Provide the [x, y] coordinate of the cell's center where the given text is located.  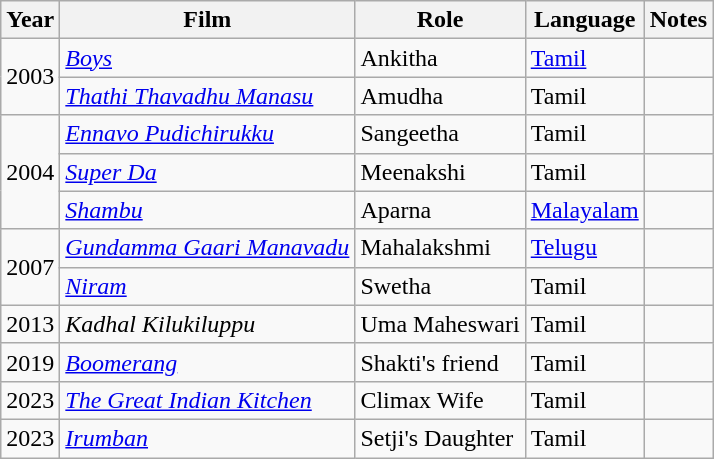
Shambu [208, 210]
Amudha [440, 96]
Kadhal Kilukiluppu [208, 324]
Mahalakshmi [440, 248]
Ankitha [440, 58]
Telugu [584, 248]
Irumban [208, 438]
Malayalam [584, 210]
Role [440, 20]
Shakti's friend [440, 362]
Year [30, 20]
2003 [30, 77]
Boomerang [208, 362]
Language [584, 20]
Uma Maheswari [440, 324]
Gundamma Gaari Manavadu [208, 248]
Setji's Daughter [440, 438]
Super Da [208, 172]
The Great Indian Kitchen [208, 400]
Ennavo Pudichirukku [208, 134]
Notes [678, 20]
Meenakshi [440, 172]
2019 [30, 362]
2013 [30, 324]
Thathi Thavadhu Manasu [208, 96]
Boys [208, 58]
Niram [208, 286]
Aparna [440, 210]
2004 [30, 172]
Sangeetha [440, 134]
Climax Wife [440, 400]
2007 [30, 267]
Swetha [440, 286]
Film [208, 20]
